Identify which cell holds the provided text, then report its [X, Y] central coordinate. 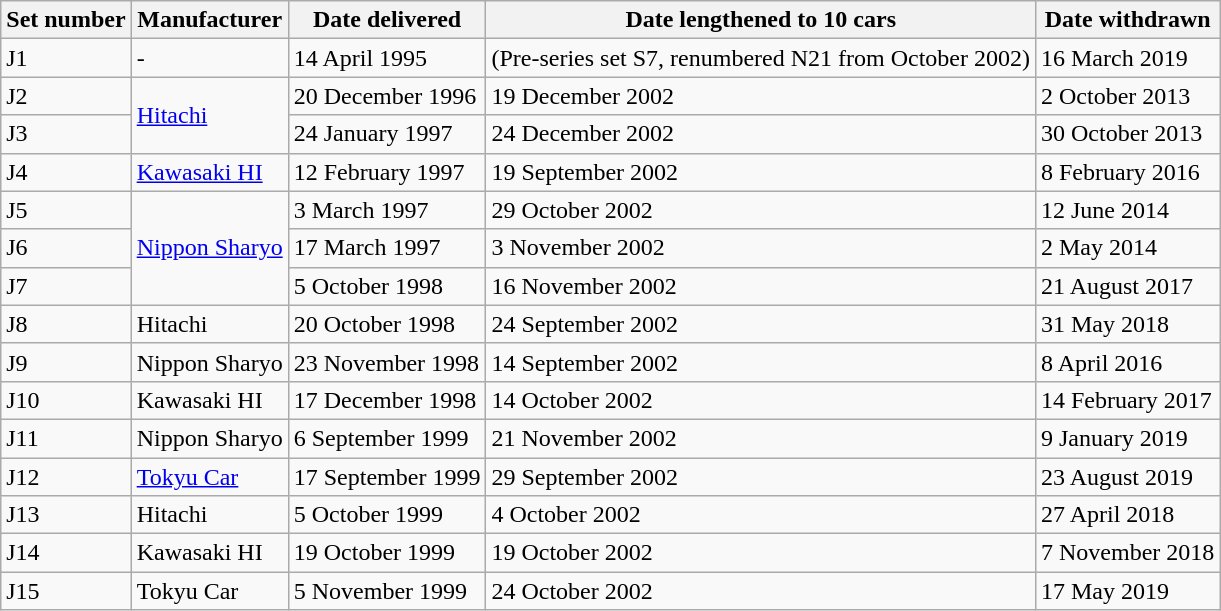
9 January 2019 [1127, 438]
23 November 1998 [387, 362]
5 October 1998 [387, 286]
21 August 2017 [1127, 286]
7 November 2018 [1127, 553]
- [210, 58]
5 November 1999 [387, 591]
J7 [66, 286]
J8 [66, 324]
31 May 2018 [1127, 324]
27 April 2018 [1127, 515]
J2 [66, 96]
J1 [66, 58]
J3 [66, 134]
Set number [66, 20]
12 February 1997 [387, 172]
J11 [66, 438]
8 February 2016 [1127, 172]
J9 [66, 362]
14 October 2002 [761, 400]
14 February 2017 [1127, 400]
14 September 2002 [761, 362]
16 March 2019 [1127, 58]
19 September 2002 [761, 172]
5 October 1999 [387, 515]
Date lengthened to 10 cars [761, 20]
J4 [66, 172]
J14 [66, 553]
17 March 1997 [387, 248]
14 April 1995 [387, 58]
19 December 2002 [761, 96]
17 May 2019 [1127, 591]
29 September 2002 [761, 477]
21 November 2002 [761, 438]
Manufacturer [210, 20]
2 May 2014 [1127, 248]
4 October 2002 [761, 515]
23 August 2019 [1127, 477]
12 June 2014 [1127, 210]
17 December 1998 [387, 400]
20 October 1998 [387, 324]
J13 [66, 515]
24 September 2002 [761, 324]
16 November 2002 [761, 286]
3 November 2002 [761, 248]
20 December 1996 [387, 96]
Date delivered [387, 20]
2 October 2013 [1127, 96]
17 September 1999 [387, 477]
24 January 1997 [387, 134]
19 October 1999 [387, 553]
(Pre-series set S7, renumbered N21 from October 2002) [761, 58]
6 September 1999 [387, 438]
J6 [66, 248]
J5 [66, 210]
8 April 2016 [1127, 362]
29 October 2002 [761, 210]
3 March 1997 [387, 210]
30 October 2013 [1127, 134]
24 December 2002 [761, 134]
J12 [66, 477]
J10 [66, 400]
24 October 2002 [761, 591]
19 October 2002 [761, 553]
Date withdrawn [1127, 20]
J15 [66, 591]
